Identify which cell holds the provided text, then report its (X, Y) central coordinate. 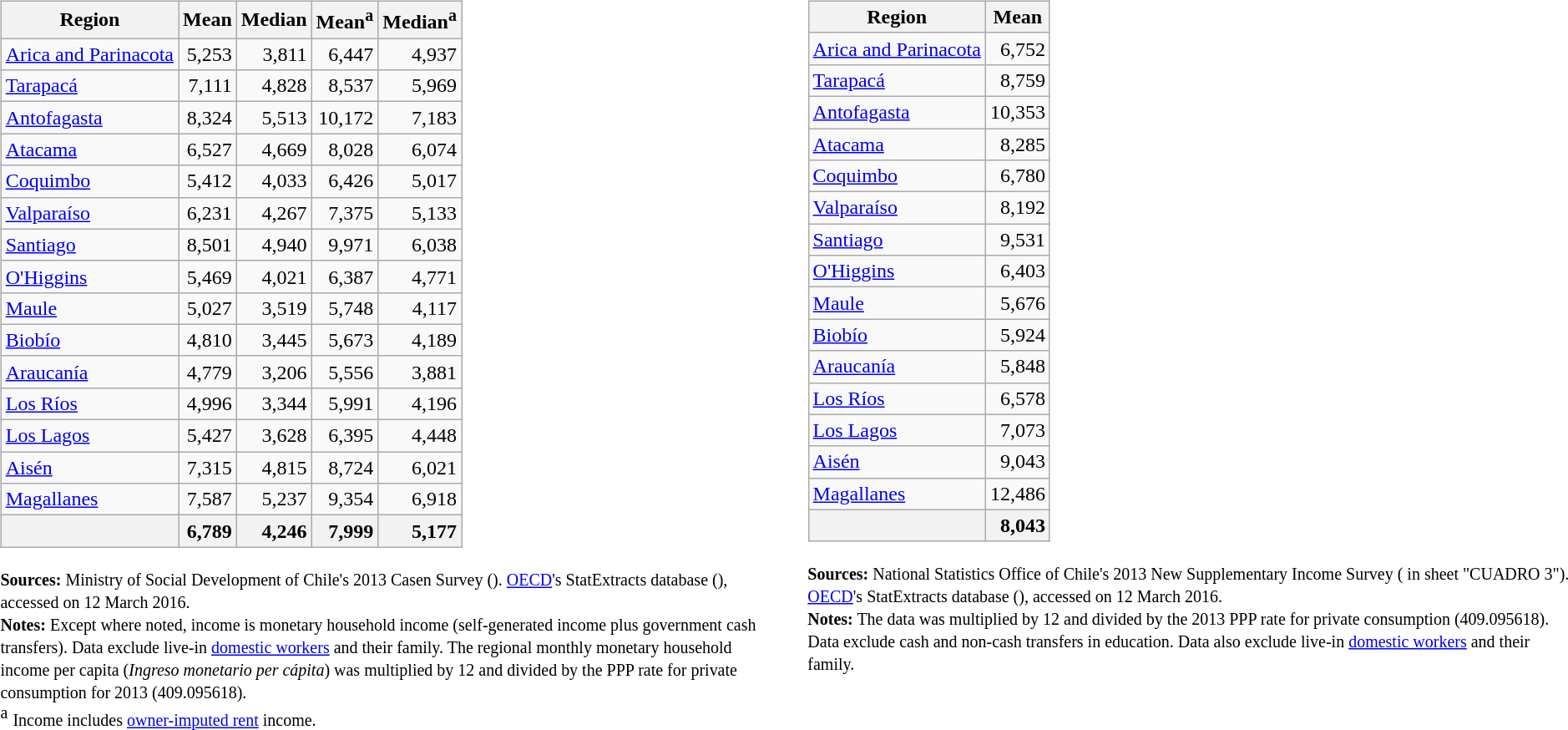
5,427 (208, 436)
3,206 (274, 372)
4,246 (274, 531)
8,324 (208, 118)
4,267 (274, 213)
5,177 (420, 531)
8,192 (1017, 208)
Median (274, 20)
6,780 (1017, 176)
7,587 (208, 499)
7,999 (345, 531)
5,673 (345, 340)
5,469 (208, 276)
4,940 (274, 245)
6,578 (1017, 398)
5,017 (420, 181)
4,828 (274, 86)
4,021 (274, 276)
6,387 (345, 276)
3,811 (274, 54)
3,628 (274, 436)
3,519 (274, 308)
3,344 (274, 403)
4,937 (420, 54)
7,183 (420, 118)
6,403 (1017, 271)
9,971 (345, 245)
5,556 (345, 372)
6,038 (420, 245)
6,918 (420, 499)
Mediana (420, 20)
4,779 (208, 372)
4,189 (420, 340)
5,027 (208, 308)
7,073 (1017, 430)
8,285 (1017, 144)
8,028 (345, 150)
9,354 (345, 499)
7,111 (208, 86)
6,395 (345, 436)
6,231 (208, 213)
4,117 (420, 308)
Meana (345, 20)
4,810 (208, 340)
5,748 (345, 308)
6,789 (208, 531)
5,237 (274, 499)
6,752 (1017, 48)
5,676 (1017, 303)
8,724 (345, 468)
8,043 (1017, 525)
4,771 (420, 276)
12,486 (1017, 494)
3,881 (420, 372)
5,969 (420, 86)
8,537 (345, 86)
6,426 (345, 181)
4,669 (274, 150)
5,133 (420, 213)
4,196 (420, 403)
10,353 (1017, 112)
7,315 (208, 468)
5,924 (1017, 335)
5,513 (274, 118)
4,448 (420, 436)
5,848 (1017, 367)
5,991 (345, 403)
9,531 (1017, 240)
9,043 (1017, 462)
3,445 (274, 340)
6,527 (208, 150)
7,375 (345, 213)
8,759 (1017, 80)
5,253 (208, 54)
6,021 (420, 468)
4,815 (274, 468)
6,447 (345, 54)
8,501 (208, 245)
4,996 (208, 403)
6,074 (420, 150)
10,172 (345, 118)
5,412 (208, 181)
4,033 (274, 181)
